Pinpoint the cell where the given text exists, returning its (x, y) midpoint coordinate. 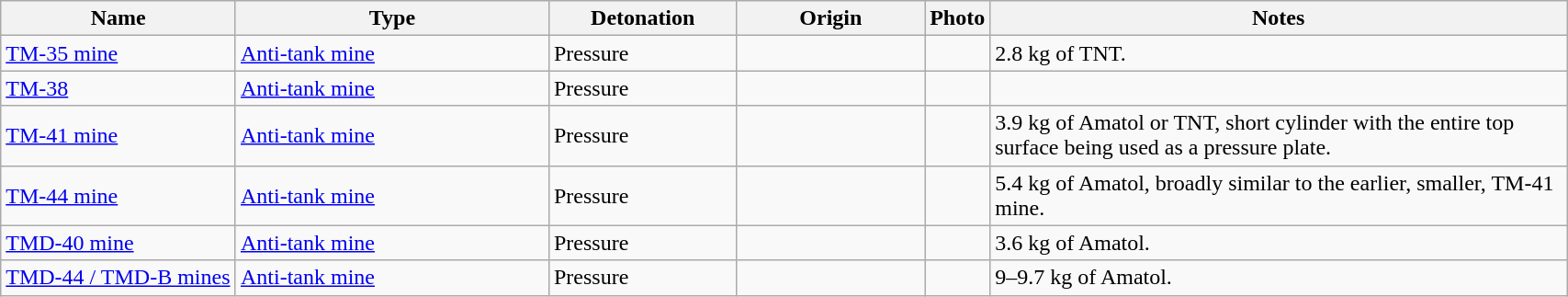
2.8 kg of TNT. (1279, 53)
TM-38 (118, 88)
Detonation (643, 18)
TM-44 mine (118, 195)
TMD-44 / TMD-B mines (118, 278)
5.4 kg of Amatol, broadly similar to the earlier, smaller, TM-41 mine. (1279, 195)
3.6 kg of Amatol. (1279, 243)
TM-35 mine (118, 53)
Origin (830, 18)
Type (391, 18)
Name (118, 18)
TMD-40 mine (118, 243)
TM-41 mine (118, 136)
Photo (957, 18)
3.9 kg of Amatol or TNT, short cylinder with the entire top surface being used as a pressure plate. (1279, 136)
Notes (1279, 18)
9–9.7 kg of Amatol. (1279, 278)
